Capture the cell that displays the provided text and extract its (x, y) central coordinate. 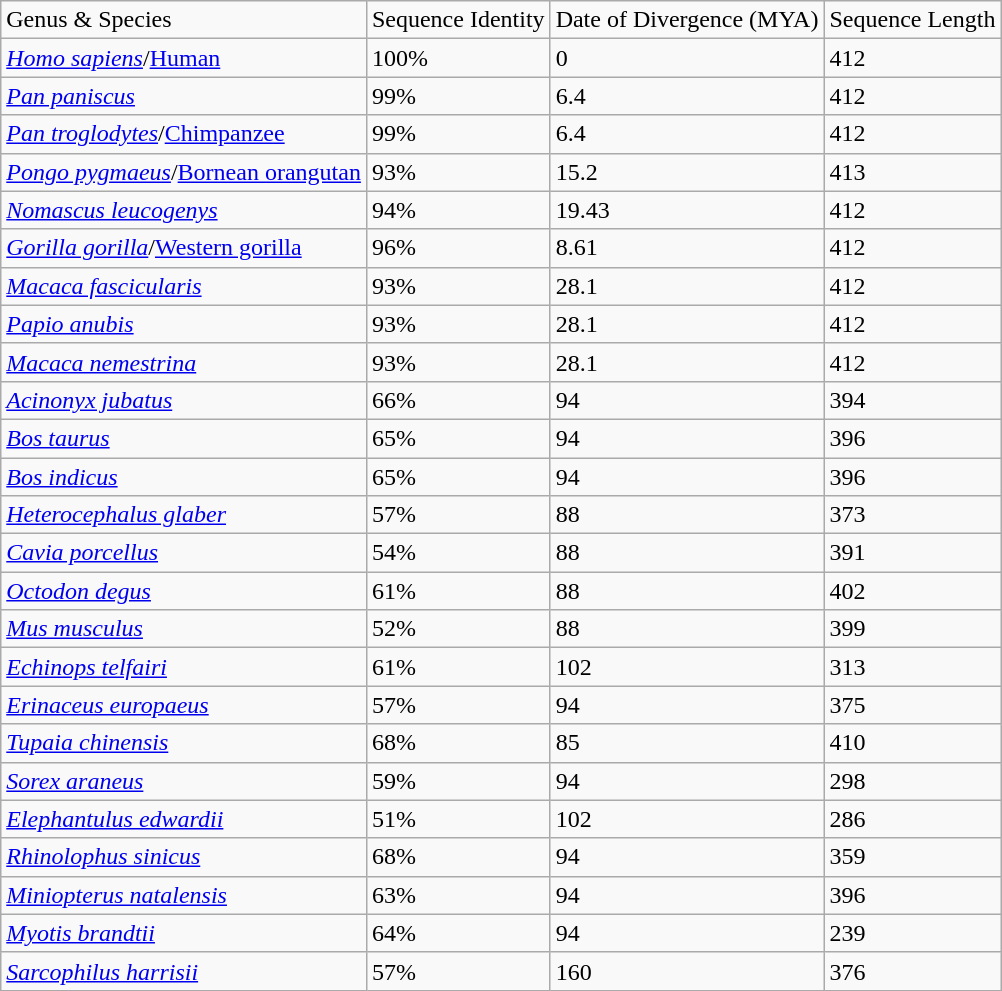
51% (458, 819)
Pan paniscus (184, 96)
Tupaia chinensis (184, 743)
410 (912, 743)
373 (912, 515)
Nomascus leucogenys (184, 210)
15.2 (687, 172)
Bos taurus (184, 438)
Rhinolophus sinicus (184, 857)
Bos indicus (184, 477)
19.43 (687, 210)
Pongo pygmaeus/Bornean orangutan (184, 172)
Myotis brandtii (184, 933)
394 (912, 400)
359 (912, 857)
298 (912, 781)
402 (912, 591)
0 (687, 58)
391 (912, 553)
Sequence Length (912, 20)
Cavia porcellus (184, 553)
Erinaceus europaeus (184, 705)
Miniopterus natalensis (184, 895)
Date of Divergence (MYA) (687, 20)
399 (912, 629)
85 (687, 743)
Mus musculus (184, 629)
160 (687, 971)
52% (458, 629)
Echinops telfairi (184, 667)
59% (458, 781)
413 (912, 172)
96% (458, 248)
Homo sapiens/Human (184, 58)
Sequence Identity (458, 20)
Macaca nemestrina (184, 362)
376 (912, 971)
Genus & Species (184, 20)
63% (458, 895)
286 (912, 819)
Octodon degus (184, 591)
375 (912, 705)
94% (458, 210)
Papio anubis (184, 324)
Elephantulus edwardii (184, 819)
313 (912, 667)
Macaca fascicularis (184, 286)
Sarcophilus harrisii (184, 971)
100% (458, 58)
Gorilla gorilla/Western gorilla (184, 248)
Acinonyx jubatus (184, 400)
Heterocephalus glaber (184, 515)
54% (458, 553)
Pan troglodytes/Chimpanzee (184, 134)
66% (458, 400)
64% (458, 933)
Sorex araneus (184, 781)
8.61 (687, 248)
239 (912, 933)
